From the cell containing the given text, extract its center point as (x, y) coordinate. 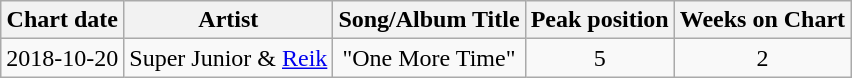
2 (762, 58)
Song/Album Title (429, 20)
Peak position (600, 20)
"One More Time" (429, 58)
Artist (228, 20)
Chart date (62, 20)
Weeks on Chart (762, 20)
2018-10-20 (62, 58)
Super Junior & Reik (228, 58)
5 (600, 58)
